Return the (X, Y) coordinate for the center point of the cell that contains the specified text.  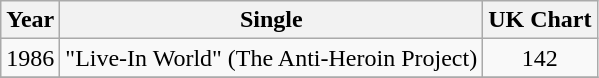
Single (272, 20)
UK Chart (540, 20)
1986 (30, 58)
142 (540, 58)
"Live-In World" (The Anti-Heroin Project) (272, 58)
Year (30, 20)
